Extract the (X, Y) coordinate from the center of the cell holding the provided text.  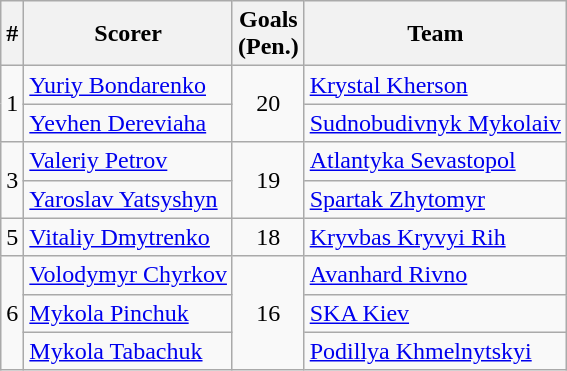
Valeriy Petrov (128, 161)
Podillya Khmelnytskyi (435, 351)
Kryvbas Kryvyi Rih (435, 237)
1 (12, 104)
18 (268, 237)
Yuriy Bondarenko (128, 85)
6 (12, 313)
Atlantyka Sevastopol (435, 161)
20 (268, 104)
Mykola Pinchuk (128, 313)
Vitaliy Dmytrenko (128, 237)
Avanhard Rivno (435, 275)
Sudnobudivnyk Mykolaiv (435, 123)
Spartak Zhytomyr (435, 199)
Team (435, 34)
Mykola Tabachuk (128, 351)
19 (268, 180)
16 (268, 313)
# (12, 34)
Volodymyr Chyrkov (128, 275)
Yaroslav Yatsyshyn (128, 199)
5 (12, 237)
SKA Kiev (435, 313)
3 (12, 180)
Scorer (128, 34)
Yevhen Dereviaha (128, 123)
Krystal Kherson (435, 85)
Goals(Pen.) (268, 34)
